Provide the (X, Y) coordinate of the cell's center where the given text is located.  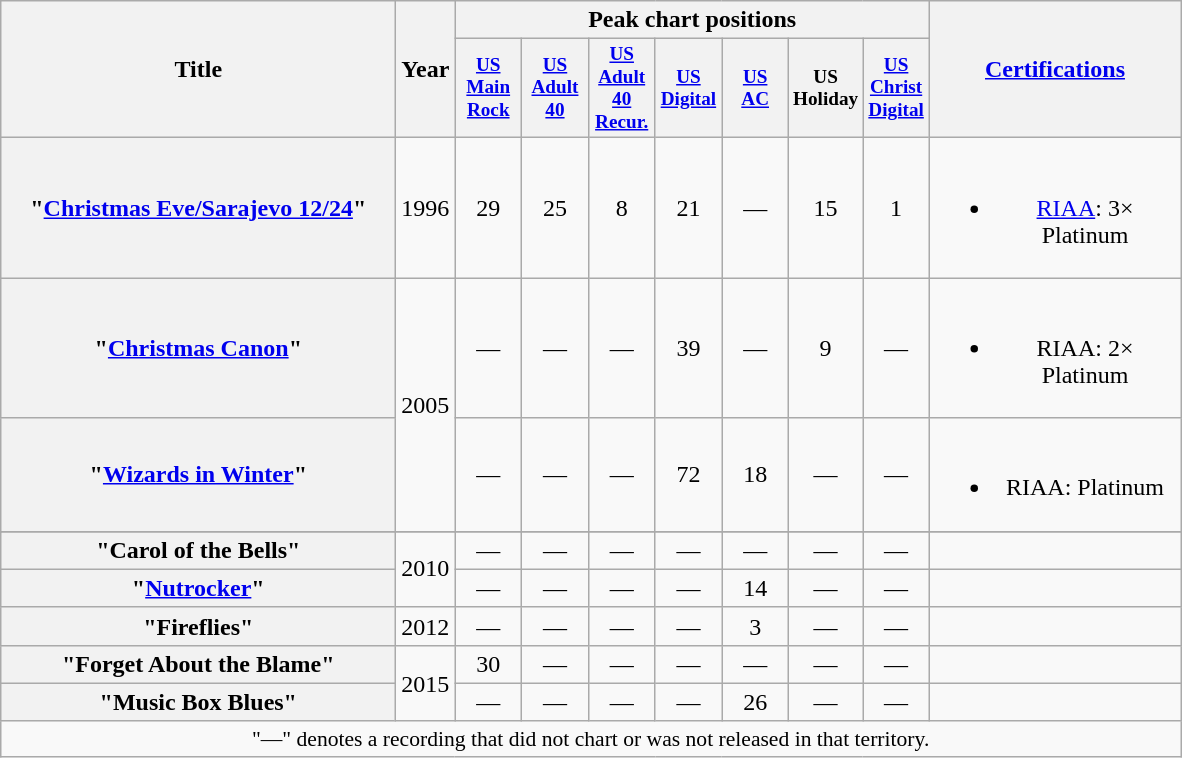
"Wizards in Winter" (198, 474)
USAC (756, 88)
USMain Rock (488, 88)
"—" denotes a recording that did not chart or was not released in that territory. (591, 739)
"Christmas Eve/Sarajevo 12/24" (198, 208)
Title (198, 70)
2005 (426, 404)
USChristDigital (896, 88)
Year (426, 70)
Certifications (1054, 70)
1 (896, 208)
21 (688, 208)
14 (756, 588)
9 (826, 348)
26 (756, 702)
"Carol of the Bells" (198, 550)
29 (488, 208)
"Forget About the Blame" (198, 664)
RIAA: 2× Platinum (1054, 348)
15 (826, 208)
3 (756, 626)
USAdult 40 Recur. (622, 88)
"Nutrocker" (198, 588)
RIAA: 3× Platinum (1054, 208)
2015 (426, 683)
39 (688, 348)
USHoliday (826, 88)
"Music Box Blues" (198, 702)
25 (556, 208)
30 (488, 664)
18 (756, 474)
"Fireflies" (198, 626)
USAdult 40 (556, 88)
"Christmas Canon" (198, 348)
RIAA: Platinum (1054, 474)
8 (622, 208)
72 (688, 474)
2010 (426, 569)
Peak chart positions (692, 20)
2012 (426, 626)
1996 (426, 208)
USDigital (688, 88)
